Search for the cell housing the specified text and yield its [x, y] center coordinate. 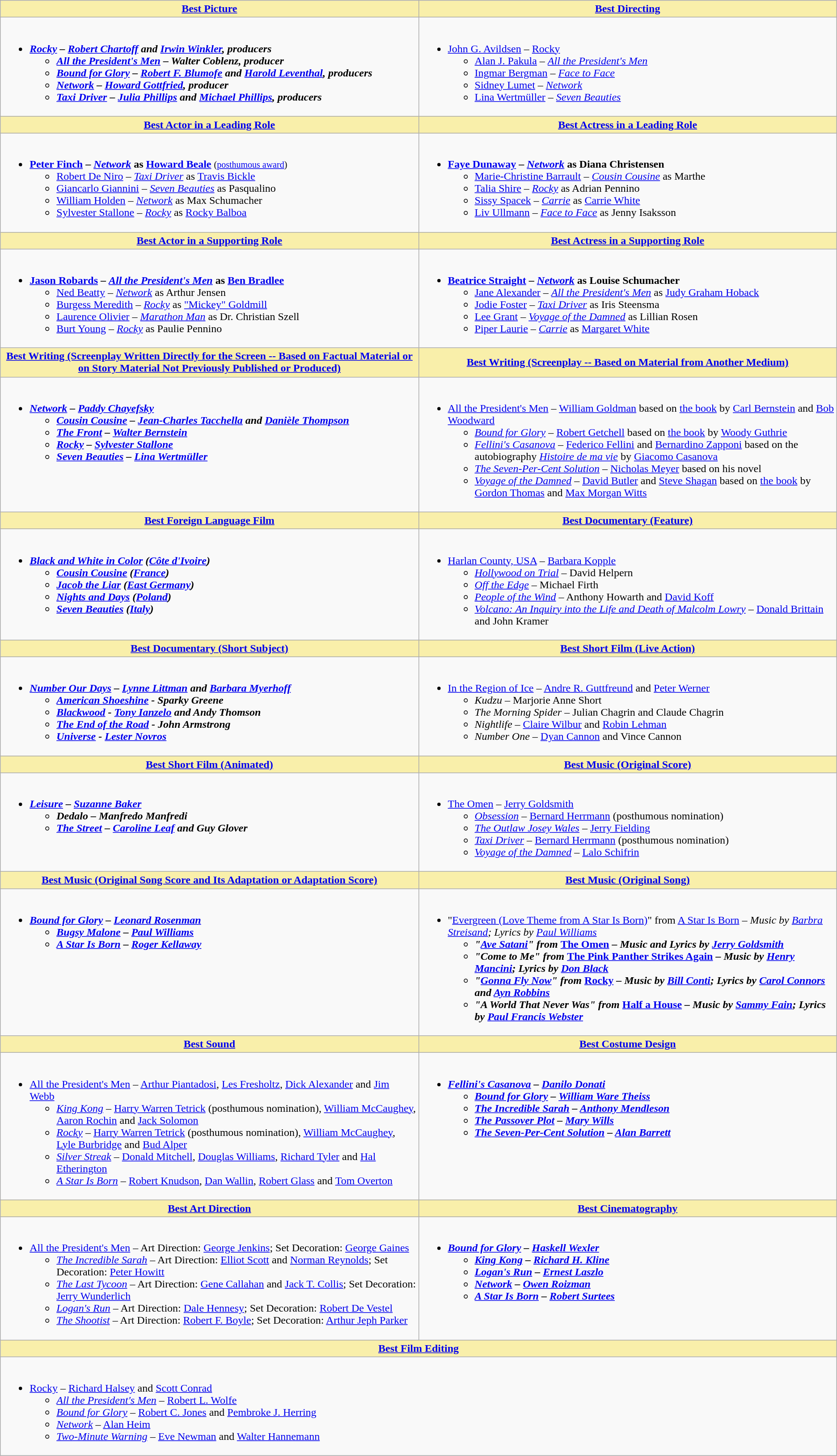
John G. Avildsen – RockyAlan J. Pakula – All the President's MenIngmar Bergman – Face to FaceSidney Lumet – NetworkLina Wertmüller – Seven Beauties [628, 67]
Best Sound [209, 1044]
Best Documentary (Short Subject) [209, 648]
Best Film Editing [418, 1348]
Best Short Film (Live Action) [628, 648]
Best Picture [209, 9]
Bound for Glory – Leonard RosenmanBugsy Malone – Paul WilliamsA Star Is Born – Roger Kellaway [209, 962]
Best Art Direction [209, 1208]
Best Short Film (Animated) [209, 764]
Best Cinematography [628, 1208]
Best Music (Original Song) [628, 880]
Leisure – Suzanne BakerDedalo – Manfredo ManfrediThe Street – Caroline Leaf and Guy Glover [209, 823]
Best Actor in a Supporting Role [209, 241]
Best Writing (Screenplay Written Directly for the Screen -- Based on Factual Material or on Story Material Not Previously Published or Produced) [209, 362]
Best Writing (Screenplay -- Based on Material from Another Medium) [628, 362]
Best Directing [628, 9]
Best Actress in a Supporting Role [628, 241]
Best Actress in a Leading Role [628, 125]
Bound for Glory – Haskell WexlerKing Kong – Richard H. KlineLogan's Run – Ernest LaszloNetwork – Owen RoizmanA Star Is Born – Robert Surtees [628, 1279]
Best Costume Design [628, 1044]
Best Foreign Language Film [209, 520]
Best Actor in a Leading Role [209, 125]
Best Music (Original Score) [628, 764]
Black and White in Color (Côte d'Ivoire)Cousin Cousine (France)Jacob the Liar (East Germany)Nights and Days (Poland)Seven Beauties (Italy) [209, 584]
Best Music (Original Song Score and Its Adaptation or Adaptation Score) [209, 880]
Best Documentary (Feature) [628, 520]
